Return (X, Y) of the center of cell containing provided text 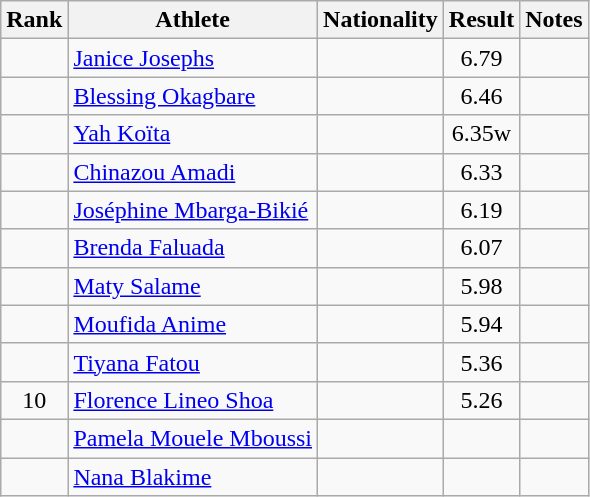
5.98 (481, 286)
5.36 (481, 362)
6.19 (481, 210)
Athlete (193, 20)
Joséphine Mbarga-Bikié (193, 210)
6.79 (481, 58)
6.33 (481, 172)
6.35w (481, 134)
Florence Lineo Shoa (193, 400)
Rank (34, 20)
10 (34, 400)
Yah Koïta (193, 134)
Maty Salame (193, 286)
Pamela Mouele Mboussi (193, 438)
Blessing Okagbare (193, 96)
Nationality (381, 20)
5.26 (481, 400)
Tiyana Fatou (193, 362)
6.07 (481, 248)
Janice Josephs (193, 58)
Moufida Anime (193, 324)
Result (481, 20)
6.46 (481, 96)
5.94 (481, 324)
Chinazou Amadi (193, 172)
Brenda Faluada (193, 248)
Nana Blakime (193, 477)
Notes (554, 20)
